Detect which cell encompasses the target text, then output its [x, y] center coordinate. 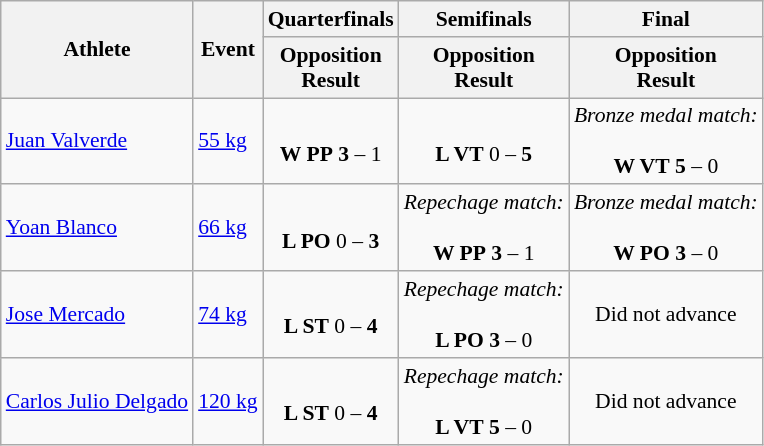
120 kg [228, 402]
Bronze medal match:W PO 3 – 0 [666, 228]
Carlos Julio Delgado [97, 402]
Event [228, 50]
Semifinals [484, 19]
Juan Valverde [97, 142]
Jose Mercado [97, 314]
Final [666, 19]
Repechage match:W PP 3 – 1 [484, 228]
66 kg [228, 228]
74 kg [228, 314]
Repechage match:L VT 5 – 0 [484, 402]
Athlete [97, 50]
Yoan Blanco [97, 228]
W PP 3 – 1 [331, 142]
L VT 0 – 5 [484, 142]
Quarterfinals [331, 19]
Bronze medal match:W VT 5 – 0 [666, 142]
55 kg [228, 142]
Repechage match:L PO 3 – 0 [484, 314]
L PO 0 – 3 [331, 228]
